Scan for the cell matching the given text and deliver its (x, y) coordinate at center. 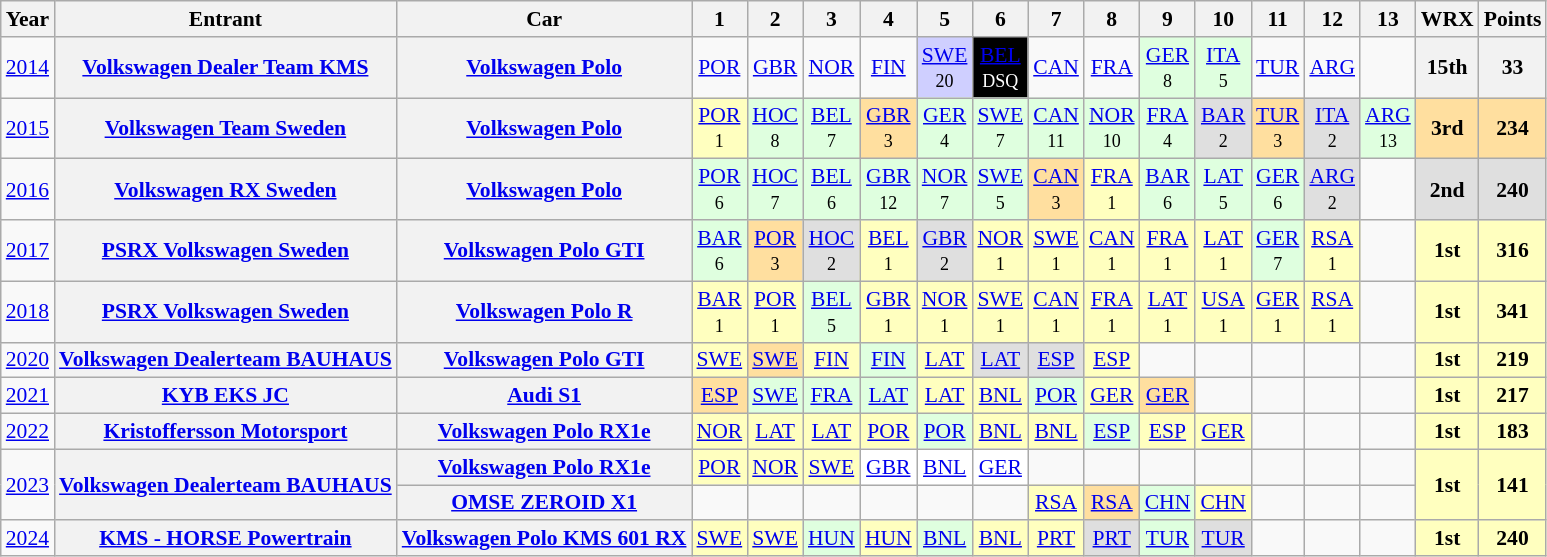
6 (1000, 19)
ARG13 (1388, 128)
10 (1223, 19)
GBR2 (945, 250)
Audi S1 (544, 396)
BAR2 (1223, 128)
341 (1513, 312)
141 (1513, 484)
HOC8 (775, 128)
8 (1112, 19)
BEL7 (832, 128)
219 (1513, 360)
NOR10 (1112, 128)
12 (1332, 19)
GBR12 (888, 190)
CAN (1056, 68)
2 (775, 19)
GER1 (1278, 312)
1 (720, 19)
KMS - HORSE Powertrain (226, 539)
183 (1513, 432)
FRA4 (1168, 128)
POR6 (720, 190)
WRX (1448, 19)
BEL1 (888, 250)
OMSE ZEROID X1 (544, 503)
2017 (28, 250)
Entrant (226, 19)
5 (945, 19)
POR3 (775, 250)
Kristoffersson Motorsport (226, 432)
KYB EKS JC (226, 396)
ITA2 (1332, 128)
CAN11 (1056, 128)
GER8 (1168, 68)
TUR3 (1278, 128)
CAN3 (1056, 190)
GER6 (1278, 190)
2021 (28, 396)
Volkswagen Polo R (544, 312)
316 (1513, 250)
2022 (28, 432)
BEL6 (832, 190)
ARG (1332, 68)
234 (1513, 128)
HOC2 (832, 250)
GER7 (1278, 250)
BEL5 (832, 312)
2024 (28, 539)
USA1 (1223, 312)
Volkswagen Polo KMS 601 RX (544, 539)
2020 (28, 360)
LAT5 (1223, 190)
ARG2 (1332, 190)
2nd (1448, 190)
Car (544, 19)
3rd (1448, 128)
Year (28, 19)
SWE7 (1000, 128)
Volkswagen Dealer Team KMS (226, 68)
NOR7 (945, 190)
SWE20 (945, 68)
BAR1 (720, 312)
11 (1278, 19)
217 (1513, 396)
33 (1513, 68)
4 (888, 19)
SWE5 (1000, 190)
BELDSQ (1000, 68)
ITA5 (1223, 68)
2023 (28, 484)
15th (1448, 68)
3 (832, 19)
2015 (28, 128)
GBR1 (888, 312)
13 (1388, 19)
Volkswagen RX Sweden (226, 190)
GER4 (945, 128)
2018 (28, 312)
Volkswagen Team Sweden (226, 128)
2016 (28, 190)
GBR3 (888, 128)
2014 (28, 68)
7 (1056, 19)
Points (1513, 19)
9 (1168, 19)
HOC7 (775, 190)
